Output the (X, Y) coordinate of the center of the cell containing the given text.  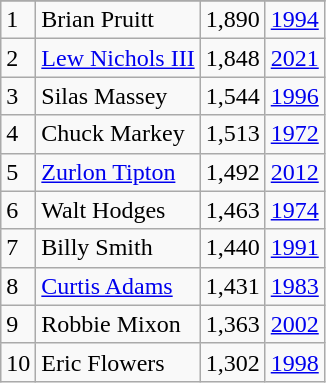
Silas Massey (118, 96)
Curtis Adams (118, 286)
1972 (294, 134)
1983 (294, 286)
1,431 (232, 286)
3 (18, 96)
1998 (294, 362)
1,463 (232, 210)
Eric Flowers (118, 362)
1,302 (232, 362)
Brian Pruitt (118, 20)
2021 (294, 58)
1994 (294, 20)
8 (18, 286)
1 (18, 20)
1,440 (232, 248)
Chuck Markey (118, 134)
4 (18, 134)
9 (18, 324)
Lew Nichols III (118, 58)
1,848 (232, 58)
2012 (294, 172)
1,890 (232, 20)
2002 (294, 324)
1996 (294, 96)
Zurlon Tipton (118, 172)
1,363 (232, 324)
1,492 (232, 172)
1,513 (232, 134)
1974 (294, 210)
1,544 (232, 96)
5 (18, 172)
1991 (294, 248)
2 (18, 58)
Walt Hodges (118, 210)
6 (18, 210)
7 (18, 248)
10 (18, 362)
Robbie Mixon (118, 324)
Billy Smith (118, 248)
